Return (x, y) of the center of cell containing provided text 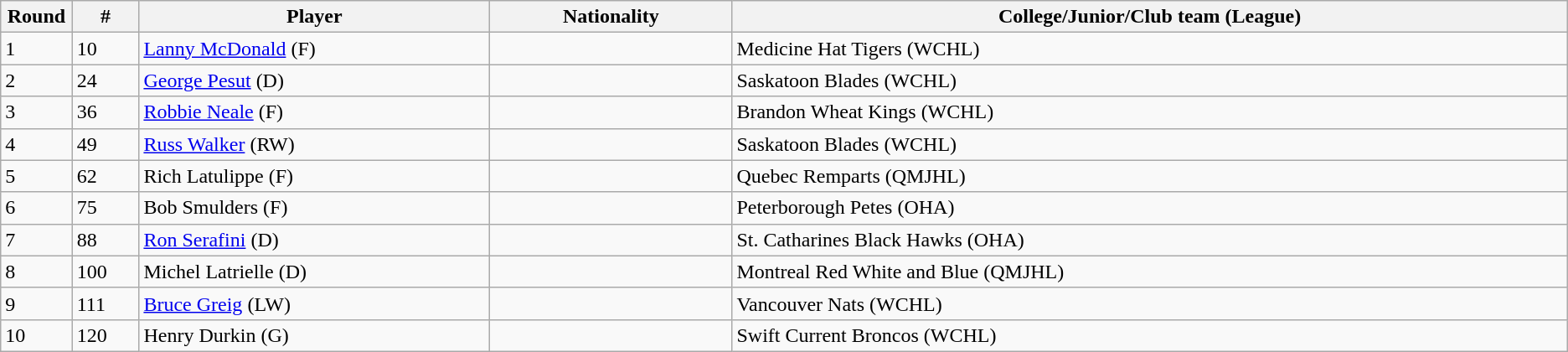
3 (37, 112)
Michel Latrielle (D) (315, 272)
Round (37, 17)
36 (106, 112)
49 (106, 144)
Peterborough Petes (OHA) (1149, 208)
George Pesut (D) (315, 80)
Player (315, 17)
2 (37, 80)
Nationality (611, 17)
120 (106, 335)
75 (106, 208)
St. Catharines Black Hawks (OHA) (1149, 240)
Lanny McDonald (F) (315, 49)
88 (106, 240)
Ron Serafini (D) (315, 240)
62 (106, 176)
8 (37, 272)
Robbie Neale (F) (315, 112)
Bruce Greig (LW) (315, 303)
4 (37, 144)
7 (37, 240)
5 (37, 176)
# (106, 17)
9 (37, 303)
Medicine Hat Tigers (WCHL) (1149, 49)
24 (106, 80)
Quebec Remparts (QMJHL) (1149, 176)
6 (37, 208)
Rich Latulippe (F) (315, 176)
Brandon Wheat Kings (WCHL) (1149, 112)
Montreal Red White and Blue (QMJHL) (1149, 272)
100 (106, 272)
Russ Walker (RW) (315, 144)
College/Junior/Club team (League) (1149, 17)
Vancouver Nats (WCHL) (1149, 303)
Henry Durkin (G) (315, 335)
Swift Current Broncos (WCHL) (1149, 335)
111 (106, 303)
Bob Smulders (F) (315, 208)
1 (37, 49)
